Search for the cell housing the specified text and yield its (X, Y) center coordinate. 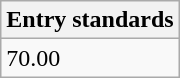
70.00 (90, 58)
Entry standards (90, 20)
